Detect which cell encompasses the target text, then output its [X, Y] center coordinate. 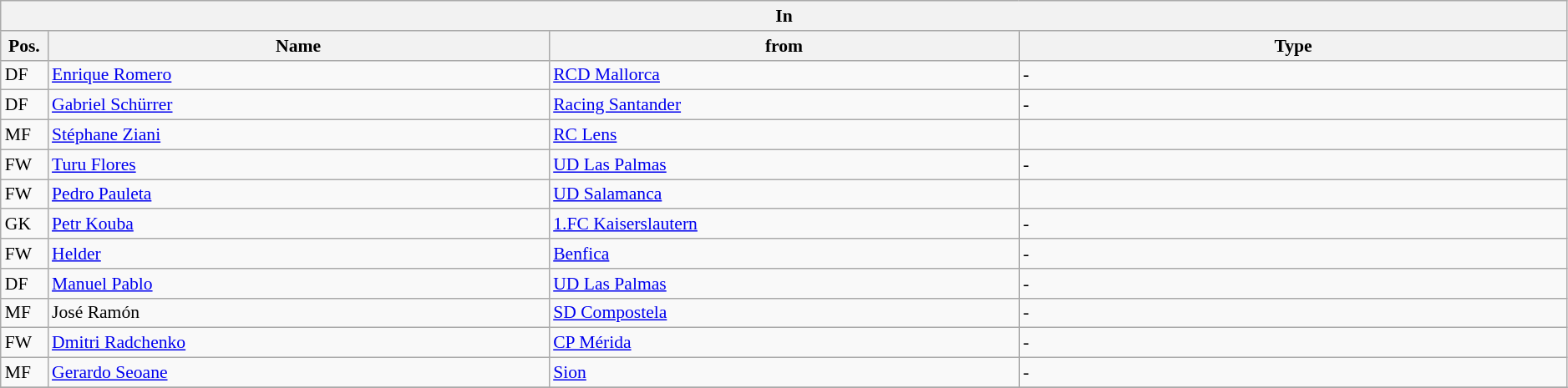
UD Salamanca [784, 194]
Type [1293, 46]
José Ramón [298, 313]
Turu Flores [298, 164]
Pedro Pauleta [298, 194]
In [784, 16]
Racing Santander [784, 105]
Name [298, 46]
RCD Mallorca [784, 75]
Benfica [784, 254]
RC Lens [784, 135]
CP Mérida [784, 343]
Manuel Pablo [298, 284]
Petr Kouba [298, 224]
Pos. [24, 46]
GK [24, 224]
Gabriel Schürrer [298, 105]
SD Compostela [784, 313]
1.FC Kaiserslautern [784, 224]
Dmitri Radchenko [298, 343]
Enrique Romero [298, 75]
from [784, 46]
Helder [298, 254]
Stéphane Ziani [298, 135]
Gerardo Seoane [298, 373]
Sion [784, 373]
